Return the [x, y] coordinate for the center point of the cell that contains the specified text.  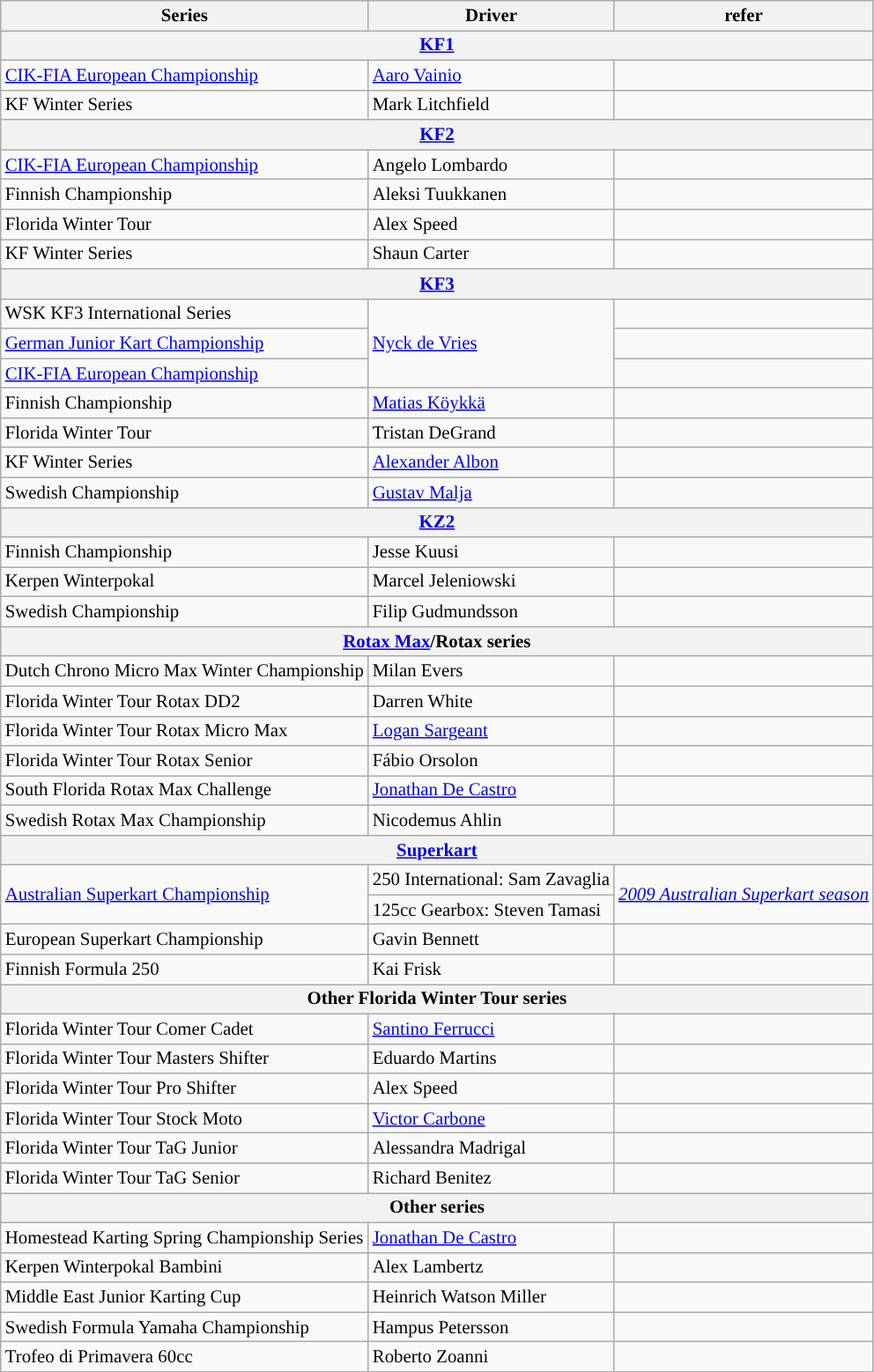
Florida Winter Tour Comer Cadet [185, 1029]
Fábio Orsolon [492, 761]
Swedish Formula Yamaha Championship [185, 1327]
KF3 [437, 284]
Florida Winter Tour Rotax Senior [185, 761]
Aleksi Tuukkanen [492, 195]
Mark Litchfield [492, 105]
250 International: Sam Zavaglia [492, 880]
KF2 [437, 135]
South Florida Rotax Max Challenge [185, 791]
Driver [492, 16]
WSK KF3 International Series [185, 313]
refer [744, 16]
Kai Frisk [492, 970]
European Superkart Championship [185, 940]
Marcel Jeleniowski [492, 582]
Florida Winter Tour Rotax DD2 [185, 701]
Alessandra Madrigal [492, 1148]
Alex Lambertz [492, 1267]
Kerpen Winterpokal Bambini [185, 1267]
Superkart [437, 850]
Series [185, 16]
Angelo Lombardo [492, 165]
Florida Winter Tour Stock Moto [185, 1118]
KZ2 [437, 522]
Florida Winter Tour Rotax Micro Max [185, 731]
Roberto Zoanni [492, 1357]
Logan Sargeant [492, 731]
Florida Winter Tour Masters Shifter [185, 1059]
Santino Ferrucci [492, 1029]
Gavin Bennett [492, 940]
Swedish Rotax Max Championship [185, 820]
German Junior Kart Championship [185, 343]
Eduardo Martins [492, 1059]
Nicodemus Ahlin [492, 820]
2009 Australian Superkart season [744, 895]
Aaro Vainio [492, 75]
Milan Evers [492, 671]
Homestead Karting Spring Championship Series [185, 1237]
Finnish Formula 250 [185, 970]
Florida Winter Tour Pro Shifter [185, 1088]
Alexander Albon [492, 462]
Richard Benitez [492, 1178]
Matias Köykkä [492, 403]
Other series [437, 1207]
Florida Winter Tour TaG Junior [185, 1148]
Filip Gudmundsson [492, 612]
Florida Winter Tour TaG Senior [185, 1178]
Other Florida Winter Tour series [437, 999]
Heinrich Watson Miller [492, 1297]
125cc Gearbox: Steven Tamasi [492, 910]
Tristan DeGrand [492, 432]
Australian Superkart Championship [185, 895]
KF1 [437, 45]
Victor Carbone [492, 1118]
Trofeo di Primavera 60cc [185, 1357]
Jesse Kuusi [492, 552]
Rotax Max/Rotax series [437, 641]
Nyck de Vries [492, 343]
Gustav Malja [492, 492]
Kerpen Winterpokal [185, 582]
Hampus Petersson [492, 1327]
Darren White [492, 701]
Dutch Chrono Micro Max Winter Championship [185, 671]
Middle East Junior Karting Cup [185, 1297]
Shaun Carter [492, 254]
